Detect which cell encompasses the target text, then output its [x, y] center coordinate. 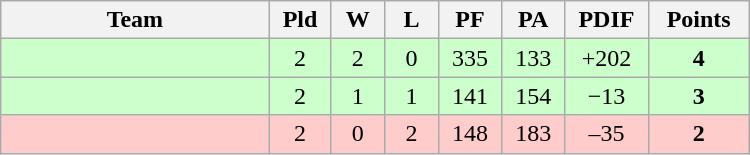
PA [534, 20]
PDIF [606, 20]
PF [470, 20]
133 [534, 58]
L [412, 20]
Team [135, 20]
Points [698, 20]
148 [470, 134]
3 [698, 96]
335 [470, 58]
Pld [300, 20]
154 [534, 96]
141 [470, 96]
4 [698, 58]
183 [534, 134]
−13 [606, 96]
–35 [606, 134]
+202 [606, 58]
W [358, 20]
